For the text-containing cell, return its midpoint in [x, y] coordinate format. 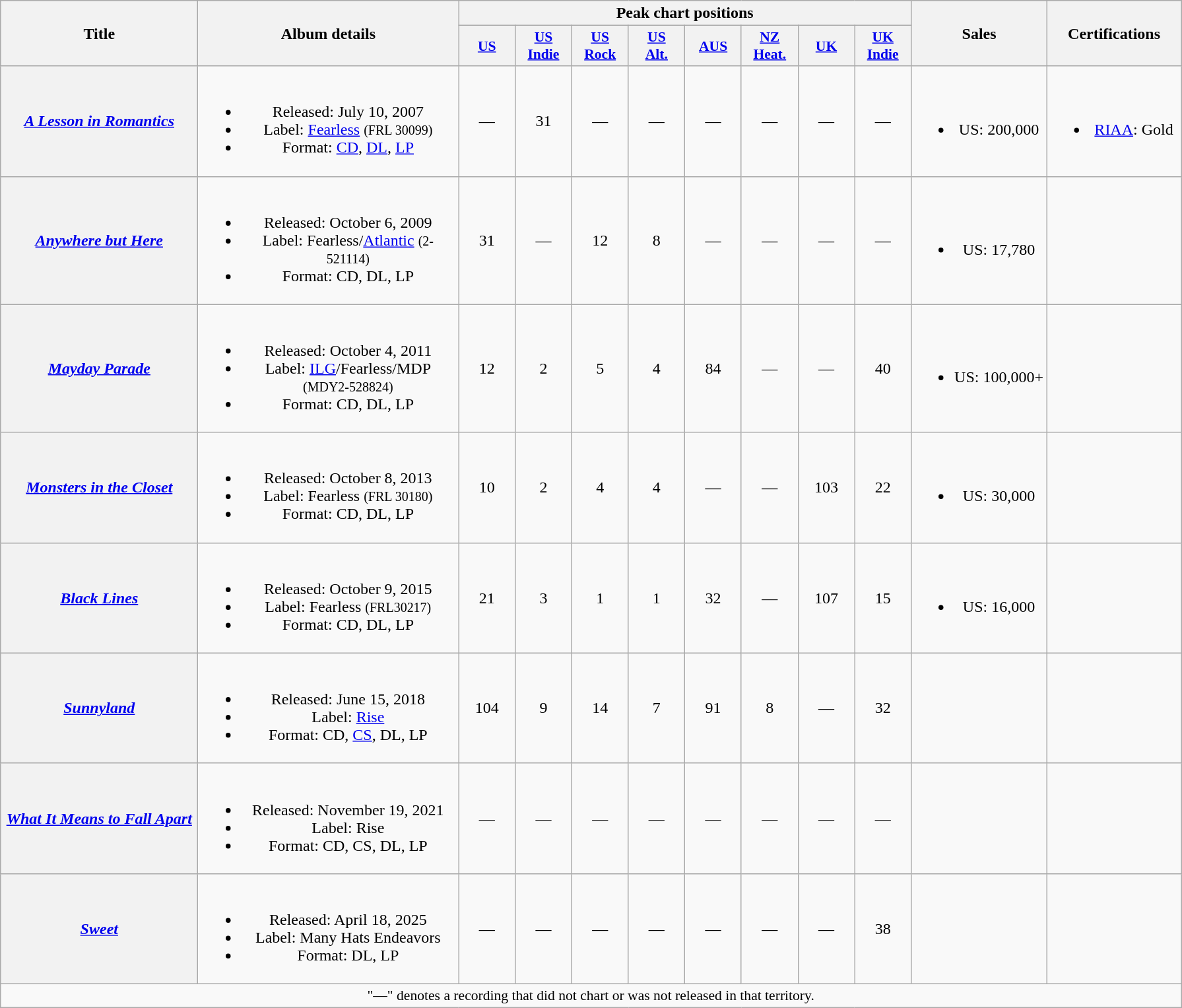
104 [487, 708]
Released: October 6, 2009Label: Fearless/Atlantic (2-521114)Format: CD, DL, LP [329, 240]
UK [826, 46]
US [487, 46]
Anywhere but Here [99, 240]
USAlt. [657, 46]
Mayday Parade [99, 368]
USRock [600, 46]
Monsters in the Closet [99, 487]
107 [826, 598]
What It Means to Fall Apart [99, 819]
84 [713, 368]
US: 200,000 [979, 121]
USIndie [544, 46]
21 [487, 598]
Sales [979, 33]
Released: April 18, 2025Label: Many Hats EndeavorsFormat: DL, LP [329, 928]
3 [544, 598]
US: 17,780 [979, 240]
A Lesson in Romantics [99, 121]
UK Indie [883, 46]
14 [600, 708]
15 [883, 598]
Released: October 8, 2013Label: Fearless (FRL 30180)Format: CD, DL, LP [329, 487]
US: 100,000+ [979, 368]
10 [487, 487]
91 [713, 708]
US: 30,000 [979, 487]
Released: November 19, 2021Label: RiseFormat: CD, CS, DL, LP [329, 819]
Released: July 10, 2007Label: Fearless (FRL 30099)Format: CD, DL, LP [329, 121]
103 [826, 487]
RIAA: Gold [1114, 121]
Title [99, 33]
Sunnyland [99, 708]
Released: October 9, 2015Label: Fearless (FRL30217)Format: CD, DL, LP [329, 598]
NZHeat. [770, 46]
22 [883, 487]
7 [657, 708]
38 [883, 928]
9 [544, 708]
5 [600, 368]
Sweet [99, 928]
Certifications [1114, 33]
40 [883, 368]
Released: June 15, 2018Label: RiseFormat: CD, CS, DL, LP [329, 708]
Peak chart positions [685, 13]
Black Lines [99, 598]
Released: October 4, 2011Label: ILG/Fearless/MDP (MDY2-528824)Format: CD, DL, LP [329, 368]
"—" denotes a recording that did not chart or was not released in that territory. [591, 995]
AUS [713, 46]
US: 16,000 [979, 598]
Album details [329, 33]
